Provide the [x, y] coordinate of the cell's center where the given text is located.  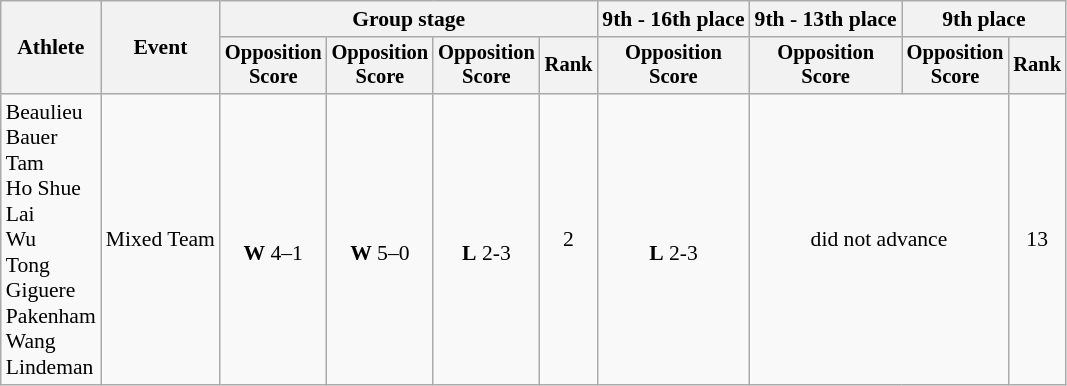
Group stage [408, 19]
13 [1037, 240]
W 4–1 [274, 240]
BeaulieuBauerTamHo ShueLaiWuTongGiguerePakenhamWangLindeman [51, 240]
W 5–0 [380, 240]
Event [160, 48]
9th - 16th place [673, 19]
Mixed Team [160, 240]
9th - 13th place [826, 19]
did not advance [880, 240]
9th place [984, 19]
Athlete [51, 48]
2 [569, 240]
